Pinpoint the cell where the given text exists, returning its [x, y] midpoint coordinate. 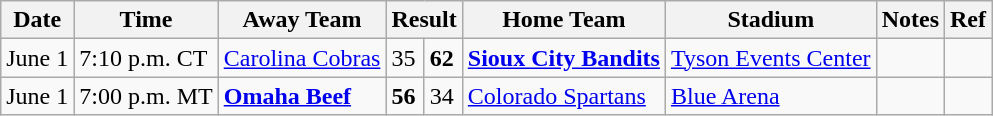
34 [443, 96]
Notes [910, 20]
7:00 p.m. MT [146, 96]
Date [38, 20]
Result [424, 20]
Omaha Beef [302, 96]
Tyson Events Center [770, 58]
Carolina Cobras [302, 58]
35 [405, 58]
Time [146, 20]
62 [443, 58]
Home Team [564, 20]
Away Team [302, 20]
Blue Arena [770, 96]
Stadium [770, 20]
56 [405, 96]
7:10 p.m. CT [146, 58]
Ref [968, 20]
Colorado Spartans [564, 96]
Sioux City Bandits [564, 58]
